Return the (x, y) coordinate for the center point of the cell that contains the specified text.  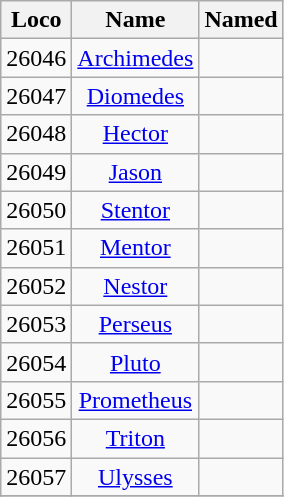
26054 (36, 362)
Loco (36, 20)
Stentor (136, 210)
Name (136, 20)
26046 (36, 58)
Perseus (136, 324)
26048 (36, 134)
Ulysses (136, 477)
Mentor (136, 248)
26050 (36, 210)
Prometheus (136, 400)
26052 (36, 286)
26051 (36, 248)
26053 (36, 324)
26056 (36, 438)
Named (241, 20)
Diomedes (136, 96)
Hector (136, 134)
Archimedes (136, 58)
Jason (136, 172)
26057 (36, 477)
26049 (36, 172)
Nestor (136, 286)
Pluto (136, 362)
Triton (136, 438)
26055 (36, 400)
26047 (36, 96)
